For the text-containing cell, return its midpoint in (X, Y) coordinate format. 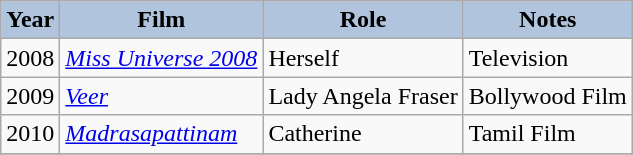
Bollywood Film (548, 96)
2010 (30, 134)
2008 (30, 58)
Television (548, 58)
Miss Universe 2008 (162, 58)
Catherine (363, 134)
Lady Angela Fraser (363, 96)
Herself (363, 58)
Notes (548, 20)
Tamil Film (548, 134)
Veer (162, 96)
2009 (30, 96)
Madrasapattinam (162, 134)
Film (162, 20)
Year (30, 20)
Role (363, 20)
